Return (x, y) of the center of cell containing provided text 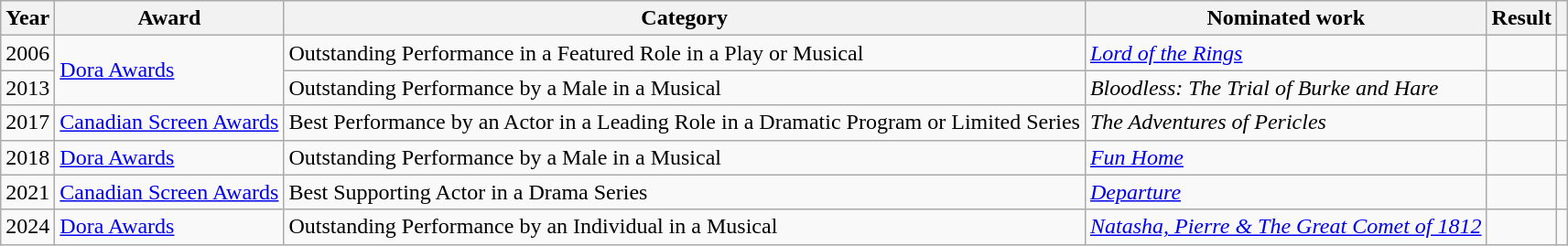
The Adventures of Pericles (1285, 123)
Year (27, 18)
Best Supporting Actor in a Drama Series (685, 192)
Departure (1285, 192)
Nominated work (1285, 18)
Lord of the Rings (1285, 53)
Category (685, 18)
Result (1521, 18)
2013 (27, 88)
2017 (27, 123)
2006 (27, 53)
2018 (27, 157)
Outstanding Performance in a Featured Role in a Play or Musical (685, 53)
Bloodless: The Trial of Burke and Hare (1285, 88)
Award (169, 18)
2024 (27, 227)
2021 (27, 192)
Natasha, Pierre & The Great Comet of 1812 (1285, 227)
Best Performance by an Actor in a Leading Role in a Dramatic Program or Limited Series (685, 123)
Fun Home (1285, 157)
Outstanding Performance by an Individual in a Musical (685, 227)
